Output the (x, y) coordinate of the center of the cell containing the given text.  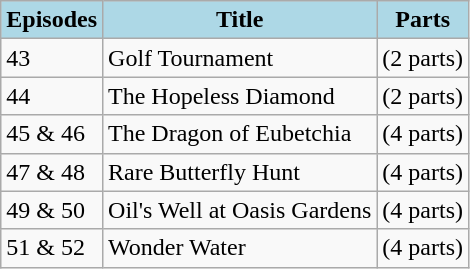
Oil's Well at Oasis Gardens (240, 210)
51 & 52 (52, 248)
49 & 50 (52, 210)
47 & 48 (52, 172)
45 & 46 (52, 134)
Title (240, 20)
The Dragon of Eubetchia (240, 134)
Rare Butterfly Hunt (240, 172)
43 (52, 58)
Episodes (52, 20)
44 (52, 96)
The Hopeless Diamond (240, 96)
Wonder Water (240, 248)
Parts (423, 20)
Golf Tournament (240, 58)
